Return (x, y) of the center of cell containing provided text 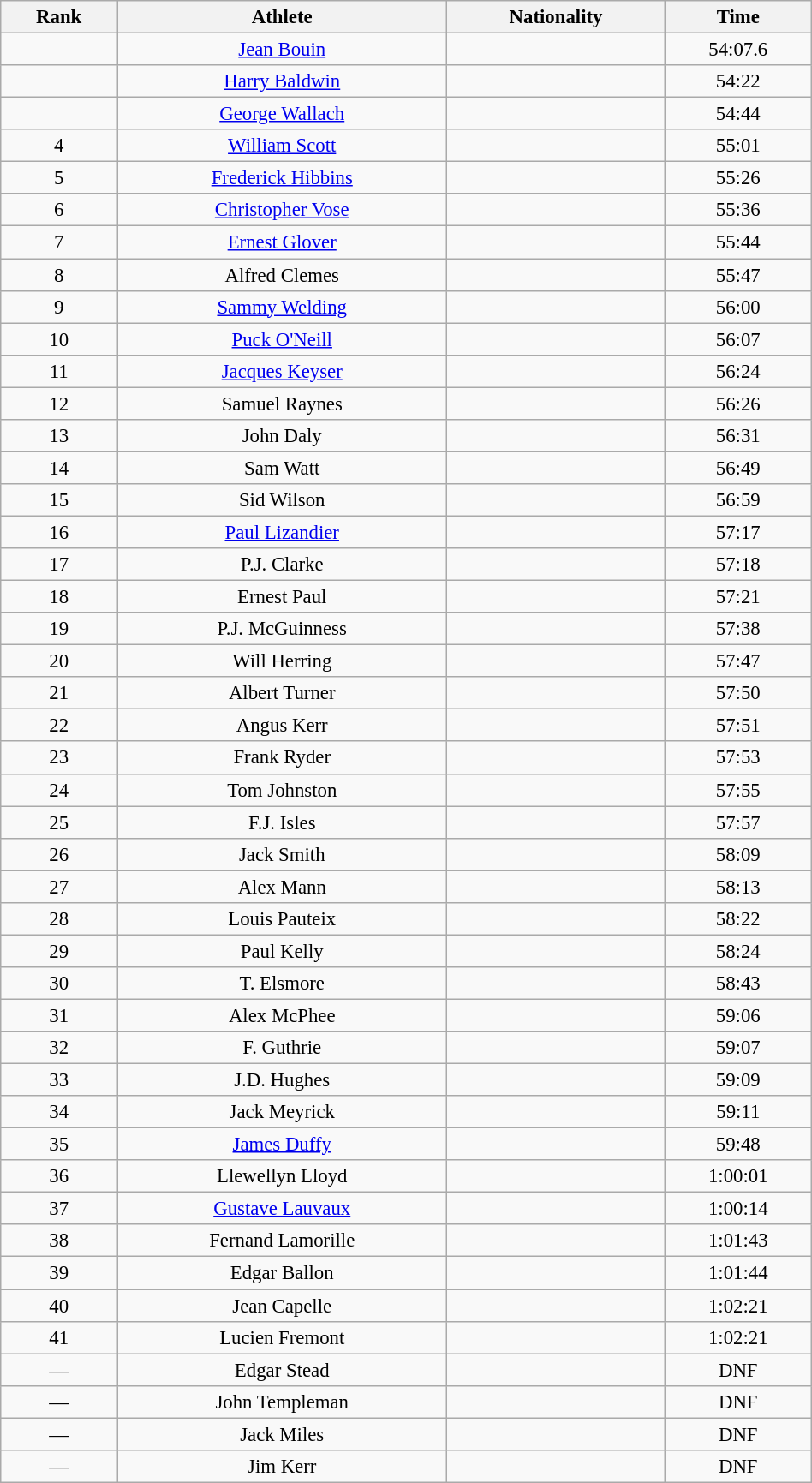
Fernand Lamorille (283, 1241)
Albert Turner (283, 693)
56:07 (738, 339)
57:55 (738, 790)
57:38 (738, 629)
T. Elsmore (283, 984)
56:49 (738, 468)
Samuel Raynes (283, 404)
54:22 (738, 81)
57:57 (738, 822)
Jack Miles (283, 1434)
Paul Lizandier (283, 532)
59:07 (738, 1048)
1:01:44 (738, 1273)
58:09 (738, 854)
57:50 (738, 693)
20 (59, 661)
33 (59, 1080)
58:24 (738, 951)
John Templeman (283, 1402)
P.J. Clarke (283, 565)
Tom Johnston (283, 790)
1:01:43 (738, 1241)
14 (59, 468)
J.D. Hughes (283, 1080)
James Duffy (283, 1145)
Nationality (557, 17)
56:00 (738, 307)
Alfred Clemes (283, 275)
Angus Kerr (283, 726)
59:06 (738, 1015)
57:18 (738, 565)
15 (59, 500)
Edgar Ballon (283, 1273)
Llewellyn Lloyd (283, 1176)
18 (59, 597)
41 (59, 1337)
Paul Kelly (283, 951)
9 (59, 307)
56:26 (738, 404)
57:53 (738, 758)
1:00:01 (738, 1176)
4 (59, 146)
35 (59, 1145)
George Wallach (283, 114)
30 (59, 984)
19 (59, 629)
Edgar Stead (283, 1370)
Alex McPhee (283, 1015)
56:24 (738, 371)
Jacques Keyser (283, 371)
William Scott (283, 146)
54:44 (738, 114)
24 (59, 790)
Jean Bouin (283, 50)
54:07.6 (738, 50)
Jack Smith (283, 854)
Frank Ryder (283, 758)
Louis Pauteix (283, 919)
Athlete (283, 17)
57:21 (738, 597)
58:13 (738, 887)
39 (59, 1273)
Sam Watt (283, 468)
Ernest Glover (283, 242)
40 (59, 1306)
34 (59, 1112)
55:36 (738, 210)
7 (59, 242)
55:47 (738, 275)
Christopher Vose (283, 210)
Puck O'Neill (283, 339)
58:43 (738, 984)
55:01 (738, 146)
Gustave Lauvaux (283, 1209)
P.J. McGuinness (283, 629)
57:47 (738, 661)
21 (59, 693)
23 (59, 758)
16 (59, 532)
Jean Capelle (283, 1306)
25 (59, 822)
58:22 (738, 919)
17 (59, 565)
8 (59, 275)
38 (59, 1241)
57:17 (738, 532)
Alex Mann (283, 887)
Lucien Fremont (283, 1337)
56:31 (738, 436)
13 (59, 436)
11 (59, 371)
F.J. Isles (283, 822)
27 (59, 887)
Harry Baldwin (283, 81)
Frederick Hibbins (283, 178)
10 (59, 339)
36 (59, 1176)
Jack Meyrick (283, 1112)
32 (59, 1048)
F. Guthrie (283, 1048)
Rank (59, 17)
28 (59, 919)
Jim Kerr (283, 1467)
31 (59, 1015)
22 (59, 726)
Will Herring (283, 661)
59:09 (738, 1080)
John Daly (283, 436)
59:11 (738, 1112)
26 (59, 854)
Time (738, 17)
Sid Wilson (283, 500)
55:44 (738, 242)
59:48 (738, 1145)
57:51 (738, 726)
Ernest Paul (283, 597)
55:26 (738, 178)
Sammy Welding (283, 307)
12 (59, 404)
56:59 (738, 500)
29 (59, 951)
37 (59, 1209)
6 (59, 210)
5 (59, 178)
1:00:14 (738, 1209)
